Identify which cell holds the provided text, then report its [X, Y] central coordinate. 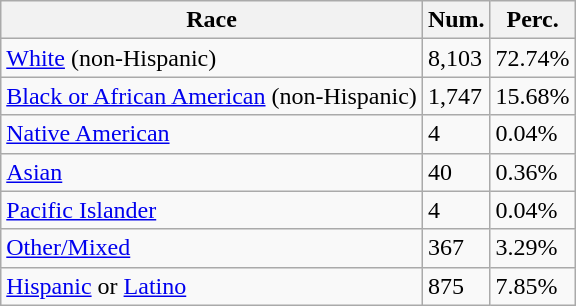
875 [456, 286]
Perc. [532, 20]
Hispanic or Latino [212, 286]
Pacific Islander [212, 210]
72.74% [532, 58]
3.29% [532, 248]
7.85% [532, 286]
Race [212, 20]
Black or African American (non-Hispanic) [212, 96]
Asian [212, 172]
White (non-Hispanic) [212, 58]
Other/Mixed [212, 248]
1,747 [456, 96]
15.68% [532, 96]
40 [456, 172]
0.36% [532, 172]
Num. [456, 20]
8,103 [456, 58]
367 [456, 248]
Native American [212, 134]
